Capture the cell that displays the provided text and extract its (X, Y) central coordinate. 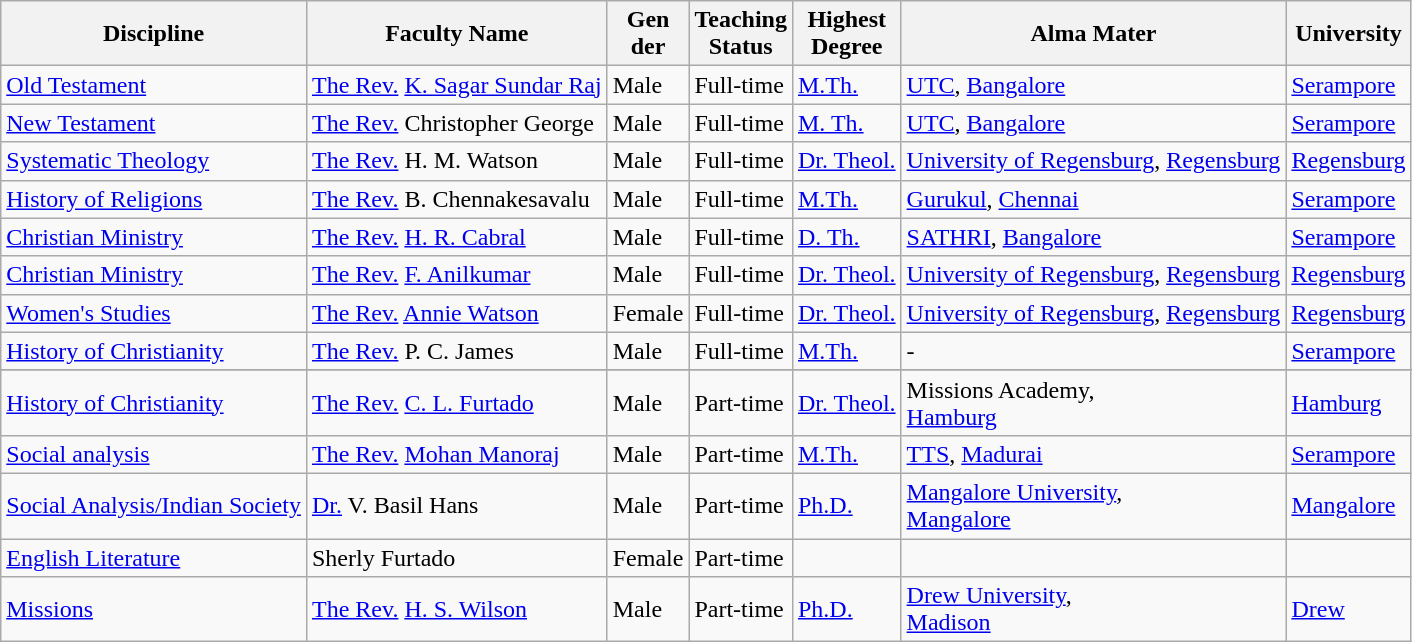
The Rev. Mohan Manoraj (456, 454)
Discipline (154, 34)
The Rev. H. M. Watson (456, 161)
Social Analysis/Indian Society (154, 506)
The Rev. B. Chennakesavalu (456, 199)
Drew University,Madison (1094, 610)
The Rev. H. S. Wilson (456, 610)
Missions Academy,Hamburg (1094, 402)
HighestDegree (846, 34)
SATHRI, Bangalore (1094, 237)
The Rev. Christopher George (456, 123)
History of Religions (154, 199)
The Rev. F. Anilkumar (456, 275)
TTS, Madurai (1094, 454)
Gurukul, Chennai (1094, 199)
Teaching Status (741, 34)
The Rev. Annie Watson (456, 313)
The Rev. P. C. James (456, 351)
The Rev. C. L. Furtado (456, 402)
Faculty Name (456, 34)
Old Testament (154, 85)
Missions (154, 610)
English Literature (154, 557)
Hamburg (1348, 402)
Gender (648, 34)
Systematic Theology (154, 161)
Dr. V. Basil Hans (456, 506)
D. Th. (846, 237)
Mangalore (1348, 506)
The Rev. H. R. Cabral (456, 237)
Drew (1348, 610)
Alma Mater (1094, 34)
- (1094, 351)
Social analysis (154, 454)
Women's Studies (154, 313)
New Testament (154, 123)
Mangalore University,Mangalore (1094, 506)
Sherly Furtado (456, 557)
M. Th. (846, 123)
University (1348, 34)
The Rev. K. Sagar Sundar Raj (456, 85)
